For the text-containing cell, return its midpoint in [x, y] coordinate format. 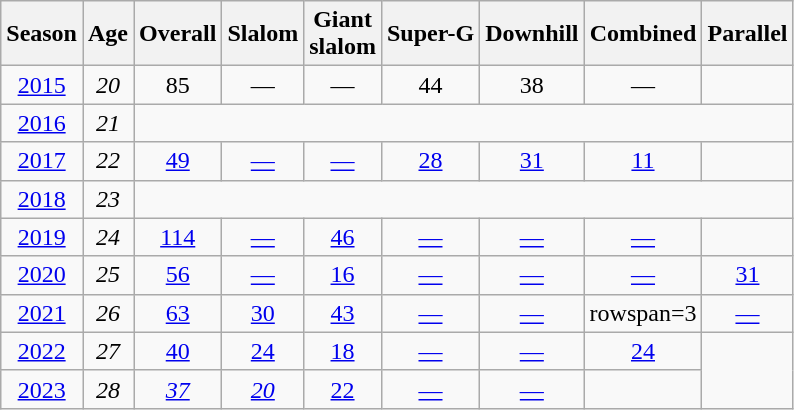
2015 [42, 85]
46 [343, 237]
49 [178, 161]
114 [178, 237]
2017 [42, 161]
Age [108, 34]
Slalom [263, 34]
2016 [42, 123]
30 [263, 313]
Super-G [430, 34]
Overall [178, 34]
Parallel [748, 34]
Giantslalom [343, 34]
85 [178, 85]
16 [343, 275]
25 [108, 275]
2019 [42, 237]
26 [108, 313]
18 [343, 351]
63 [178, 313]
Downhill [532, 34]
37 [178, 389]
43 [343, 313]
23 [108, 199]
27 [108, 351]
rowspan=3 [643, 313]
40 [178, 351]
38 [532, 85]
21 [108, 123]
Season [42, 34]
56 [178, 275]
2021 [42, 313]
2023 [42, 389]
2022 [42, 351]
Combined [643, 34]
11 [643, 161]
2018 [42, 199]
44 [430, 85]
2020 [42, 275]
